Find where the given text appears and provide that cell's center as [x, y] coordinate. 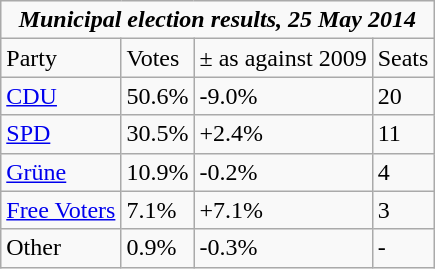
± as against 2009 [283, 58]
Seats [403, 58]
+7.1% [283, 210]
- [403, 248]
7.1% [158, 210]
Municipal election results, 25 May 2014 [218, 20]
-0.2% [283, 172]
20 [403, 96]
SPD [61, 134]
Grüne [61, 172]
-0.3% [283, 248]
0.9% [158, 248]
+2.4% [283, 134]
-9.0% [283, 96]
Other [61, 248]
50.6% [158, 96]
3 [403, 210]
Party [61, 58]
30.5% [158, 134]
4 [403, 172]
10.9% [158, 172]
CDU [61, 96]
Votes [158, 58]
Free Voters [61, 210]
11 [403, 134]
